Return the [x, y] coordinate for the center point of the cell that contains the specified text.  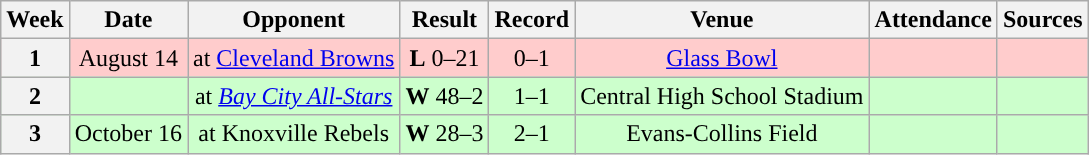
0–1 [532, 58]
at Bay City All-Stars [294, 96]
Venue [722, 20]
W 28–3 [444, 134]
Glass Bowl [722, 58]
at Knoxville Rebels [294, 134]
Opponent [294, 20]
October 16 [128, 134]
1–1 [532, 96]
Date [128, 20]
at Cleveland Browns [294, 58]
Attendance [933, 20]
Record [532, 20]
Evans-Collins Field [722, 134]
Week [35, 20]
2–1 [532, 134]
Result [444, 20]
L 0–21 [444, 58]
W 48–2 [444, 96]
Central High School Stadium [722, 96]
August 14 [128, 58]
3 [35, 134]
Sources [1042, 20]
1 [35, 58]
2 [35, 96]
